Output the (x, y) coordinate of the center of the cell containing the given text.  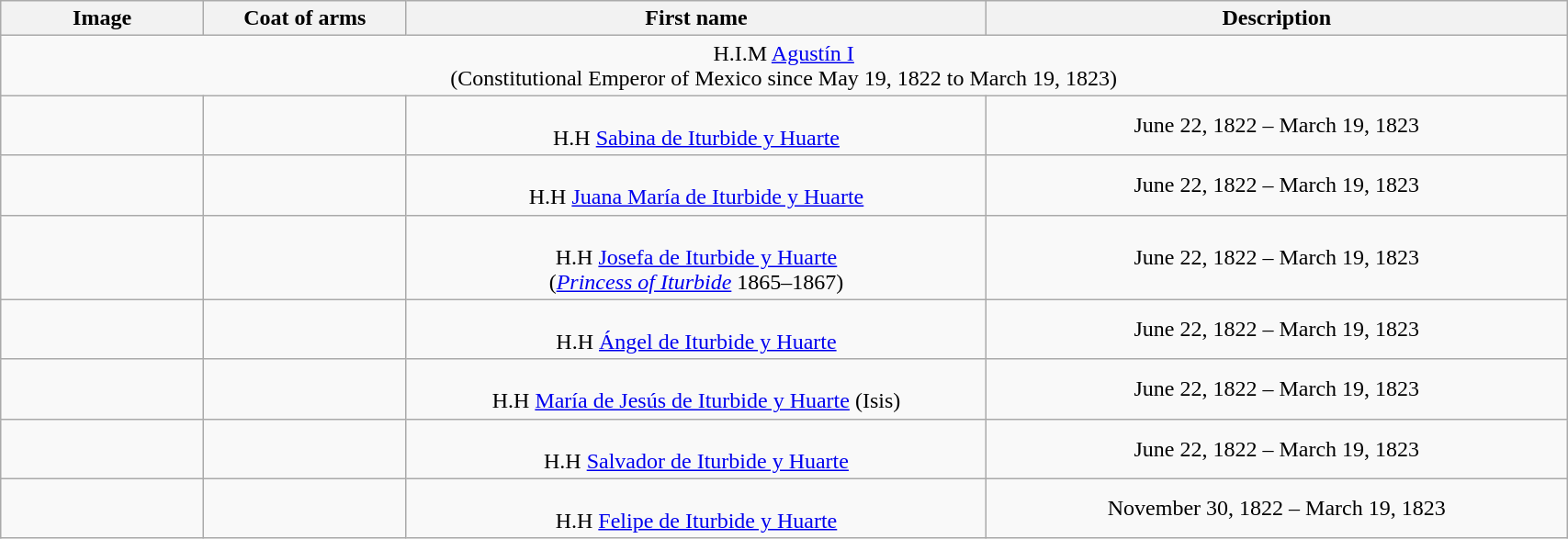
H.H Salvador de Iturbide y Huarte (696, 448)
H.H Felipe de Iturbide y Huarte (696, 509)
November 30, 1822 – March 19, 1823 (1277, 509)
H.H Ángel de Iturbide y Huarte (696, 329)
H.H Juana María de Iturbide y Huarte (696, 185)
H.I.M Agustín I (Constitutional Emperor of Mexico since May 19, 1822 to March 19, 1823) (784, 66)
H.H María de Jesús de Iturbide y Huarte (Isis) (696, 389)
Description (1277, 18)
H.H Josefa de Iturbide y Huarte (Princess of Iturbide 1865–1867) (696, 257)
First name (696, 18)
Coat of arms (305, 18)
Image (103, 18)
H.H Sabina de Iturbide y Huarte (696, 125)
